Return the [X, Y] coordinate for the center point of the cell that contains the specified text.  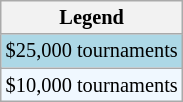
$10,000 tournaments [92, 85]
Legend [92, 17]
$25,000 tournaments [92, 51]
